Identify which cell holds the provided text, then report its (X, Y) central coordinate. 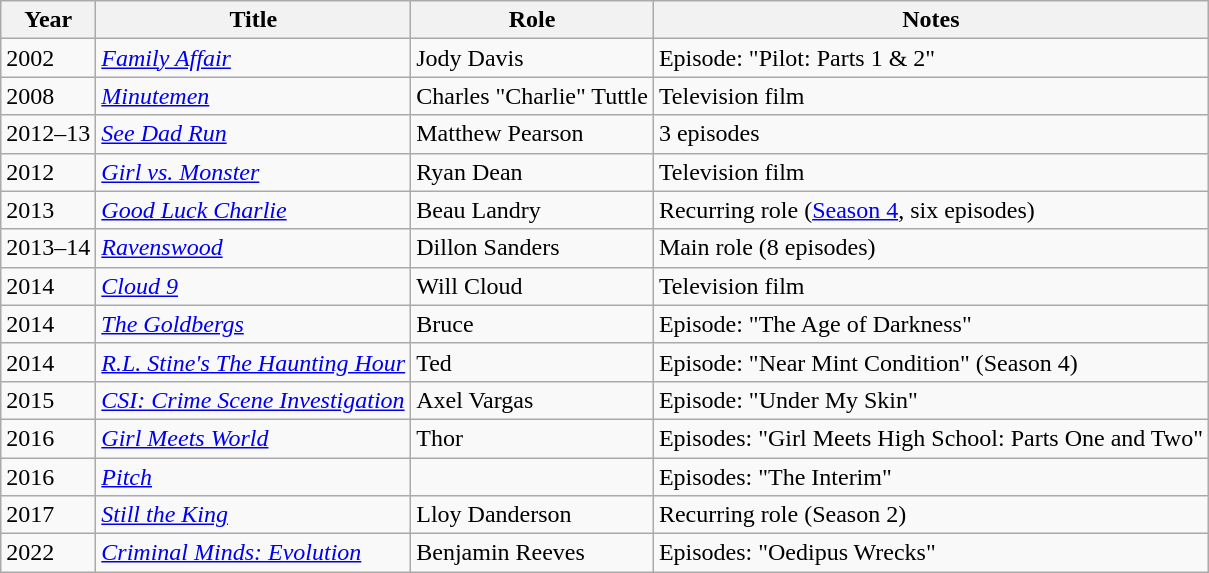
Benjamin Reeves (532, 553)
Pitch (254, 477)
Minutemen (254, 96)
2002 (48, 58)
Role (532, 20)
2008 (48, 96)
2012 (48, 172)
Still the King (254, 515)
Episode: "The Age of Darkness" (930, 324)
Girl Meets World (254, 438)
Main role (8 episodes) (930, 248)
Title (254, 20)
2022 (48, 553)
Axel Vargas (532, 400)
R.L. Stine's The Haunting Hour (254, 362)
Episodes: "Oedipus Wrecks" (930, 553)
2015 (48, 400)
2013 (48, 210)
Will Cloud (532, 286)
Criminal Minds: Evolution (254, 553)
Episodes: "Girl Meets High School: Parts One and Two" (930, 438)
Ted (532, 362)
Recurring role (Season 2) (930, 515)
See Dad Run (254, 134)
Beau Landry (532, 210)
2017 (48, 515)
Charles "Charlie" Tuttle (532, 96)
The Goldbergs (254, 324)
2013–14 (48, 248)
Family Affair (254, 58)
Year (48, 20)
Bruce (532, 324)
Ravenswood (254, 248)
Thor (532, 438)
Episode: "Pilot: Parts 1 & 2" (930, 58)
2012–13 (48, 134)
Lloy Danderson (532, 515)
Cloud 9 (254, 286)
Jody Davis (532, 58)
Notes (930, 20)
CSI: Crime Scene Investigation (254, 400)
Ryan Dean (532, 172)
Girl vs. Monster (254, 172)
Episodes: "The Interim" (930, 477)
Recurring role (Season 4, six episodes) (930, 210)
Dillon Sanders (532, 248)
Good Luck Charlie (254, 210)
Matthew Pearson (532, 134)
Episode: "Near Mint Condition" (Season 4) (930, 362)
Episode: "Under My Skin" (930, 400)
3 episodes (930, 134)
